Pinpoint the cell where the given text exists, returning its (x, y) midpoint coordinate. 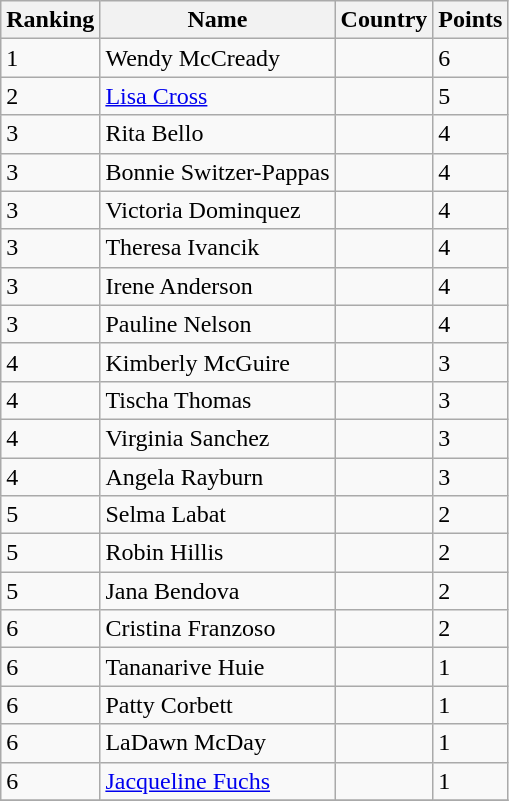
Tischa Thomas (218, 400)
Selma Labat (218, 515)
Lisa Cross (218, 96)
Bonnie Switzer-Pappas (218, 172)
Cristina Franzoso (218, 629)
Tananarive Huie (218, 667)
Patty Corbett (218, 705)
LaDawn McDay (218, 743)
Angela Rayburn (218, 477)
Jana Bendova (218, 591)
Name (218, 20)
Country (384, 20)
Theresa Ivancik (218, 248)
Jacqueline Fuchs (218, 781)
Victoria Dominquez (218, 210)
Wendy McCready (218, 58)
Ranking (50, 20)
Irene Anderson (218, 286)
Pauline Nelson (218, 324)
Kimberly McGuire (218, 362)
Points (470, 20)
Robin Hillis (218, 553)
Rita Bello (218, 134)
Virginia Sanchez (218, 438)
